Pinpoint the cell where the given text exists, returning its [X, Y] midpoint coordinate. 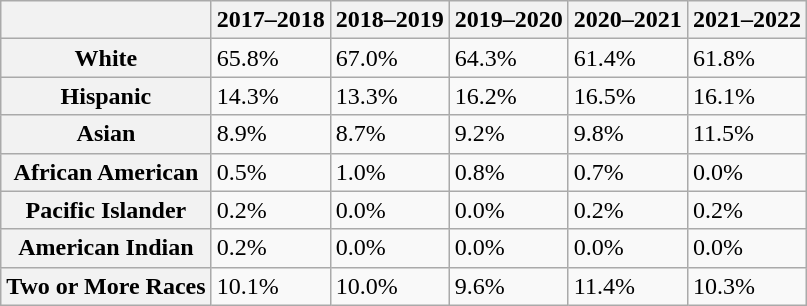
10.3% [746, 286]
67.0% [390, 58]
61.4% [628, 58]
16.1% [746, 96]
2018–2019 [390, 20]
10.1% [270, 286]
2019–2020 [508, 20]
16.5% [628, 96]
10.0% [390, 286]
16.2% [508, 96]
Hispanic [106, 96]
14.3% [270, 96]
2017–2018 [270, 20]
64.3% [508, 58]
9.6% [508, 286]
African American [106, 172]
0.8% [508, 172]
8.7% [390, 134]
1.0% [390, 172]
0.7% [628, 172]
13.3% [390, 96]
American Indian [106, 248]
0.5% [270, 172]
9.8% [628, 134]
White [106, 58]
Asian [106, 134]
9.2% [508, 134]
65.8% [270, 58]
2020–2021 [628, 20]
11.5% [746, 134]
Pacific Islander [106, 210]
Two or More Races [106, 286]
2021–2022 [746, 20]
8.9% [270, 134]
11.4% [628, 286]
61.8% [746, 58]
